Capture the cell that displays the provided text and extract its (X, Y) central coordinate. 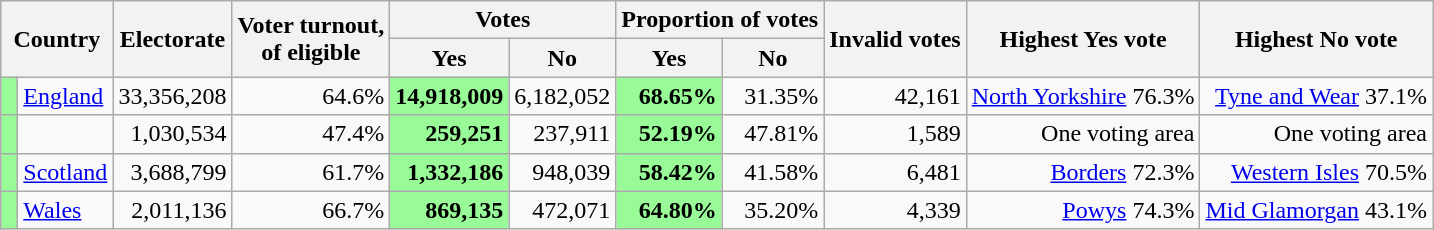
68.65% (669, 96)
1,030,534 (172, 134)
31.35% (773, 96)
6,481 (895, 172)
Powys 74.3% (1083, 210)
33,356,208 (172, 96)
52.19% (669, 134)
Highest Yes vote (1083, 39)
4,339 (895, 210)
Votes (503, 20)
Western Isles 70.5% (1316, 172)
Tyne and Wear 37.1% (1316, 96)
Borders 72.3% (1083, 172)
237,911 (562, 134)
42,161 (895, 96)
Proportion of votes (720, 20)
66.7% (311, 210)
948,039 (562, 172)
Scotland (66, 172)
869,135 (450, 210)
Country (57, 39)
47.4% (311, 134)
1,332,186 (450, 172)
41.58% (773, 172)
64.6% (311, 96)
259,251 (450, 134)
472,071 (562, 210)
61.7% (311, 172)
England (66, 96)
6,182,052 (562, 96)
Mid Glamorgan 43.1% (1316, 210)
Voter turnout, of eligible (311, 39)
58.42% (669, 172)
Wales (66, 210)
3,688,799 (172, 172)
35.20% (773, 210)
64.80% (669, 210)
North Yorkshire 76.3% (1083, 96)
Invalid votes (895, 39)
1,589 (895, 134)
47.81% (773, 134)
14,918,009 (450, 96)
2,011,136 (172, 210)
Electorate (172, 39)
Highest No vote (1316, 39)
